Identify which cell holds the provided text, then report its [x, y] central coordinate. 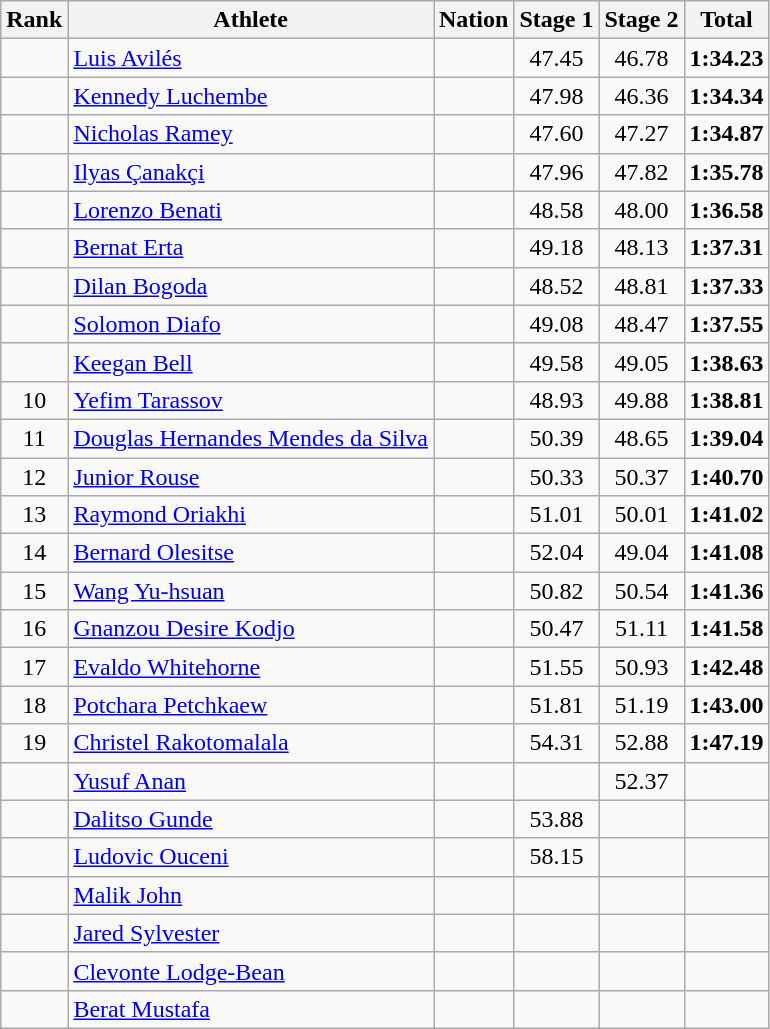
1:37.31 [726, 248]
46.36 [642, 96]
Nicholas Ramey [251, 134]
Potchara Petchkaew [251, 705]
Solomon Diafo [251, 324]
Ilyas Çanakçi [251, 172]
50.37 [642, 477]
1:35.78 [726, 172]
Nation [474, 20]
Berat Mustafa [251, 1009]
50.54 [642, 591]
Stage 2 [642, 20]
14 [34, 553]
Bernard Olesitse [251, 553]
51.01 [556, 515]
1:41.02 [726, 515]
19 [34, 743]
Keegan Bell [251, 362]
Athlete [251, 20]
1:39.04 [726, 438]
51.55 [556, 667]
Kennedy Luchembe [251, 96]
49.08 [556, 324]
Wang Yu-hsuan [251, 591]
16 [34, 629]
1:37.33 [726, 286]
54.31 [556, 743]
49.05 [642, 362]
48.93 [556, 400]
51.11 [642, 629]
Douglas Hernandes Mendes da Silva [251, 438]
47.27 [642, 134]
Rank [34, 20]
52.04 [556, 553]
Luis Avilés [251, 58]
Dilan Bogoda [251, 286]
10 [34, 400]
50.93 [642, 667]
50.39 [556, 438]
48.65 [642, 438]
Gnanzou Desire Kodjo [251, 629]
Stage 1 [556, 20]
50.01 [642, 515]
1:36.58 [726, 210]
49.88 [642, 400]
1:41.58 [726, 629]
51.81 [556, 705]
1:37.55 [726, 324]
48.52 [556, 286]
18 [34, 705]
48.47 [642, 324]
1:38.63 [726, 362]
52.88 [642, 743]
48.58 [556, 210]
51.19 [642, 705]
15 [34, 591]
1:47.19 [726, 743]
58.15 [556, 857]
Raymond Oriakhi [251, 515]
53.88 [556, 819]
Jared Sylvester [251, 933]
Bernat Erta [251, 248]
17 [34, 667]
Evaldo Whitehorne [251, 667]
1:34.87 [726, 134]
Lorenzo Benati [251, 210]
11 [34, 438]
1:41.36 [726, 591]
Yusuf Anan [251, 781]
47.45 [556, 58]
1:41.08 [726, 553]
12 [34, 477]
1:34.34 [726, 96]
Clevonte Lodge-Bean [251, 971]
48.00 [642, 210]
48.81 [642, 286]
50.47 [556, 629]
49.18 [556, 248]
Dalitso Gunde [251, 819]
1:38.81 [726, 400]
50.33 [556, 477]
52.37 [642, 781]
46.78 [642, 58]
13 [34, 515]
1:43.00 [726, 705]
Christel Rakotomalala [251, 743]
47.60 [556, 134]
Yefim Tarassov [251, 400]
47.98 [556, 96]
47.82 [642, 172]
47.96 [556, 172]
49.58 [556, 362]
1:42.48 [726, 667]
Malik John [251, 895]
Junior Rouse [251, 477]
50.82 [556, 591]
49.04 [642, 553]
1:40.70 [726, 477]
48.13 [642, 248]
Ludovic Ouceni [251, 857]
Total [726, 20]
1:34.23 [726, 58]
